Scan for the cell matching the given text and deliver its [x, y] coordinate at center. 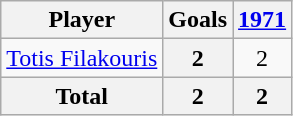
1971 [262, 20]
Totis Filakouris [82, 58]
Goals [198, 20]
Player [82, 20]
Total [82, 96]
